Pinpoint the cell where the given text exists, returning its [X, Y] midpoint coordinate. 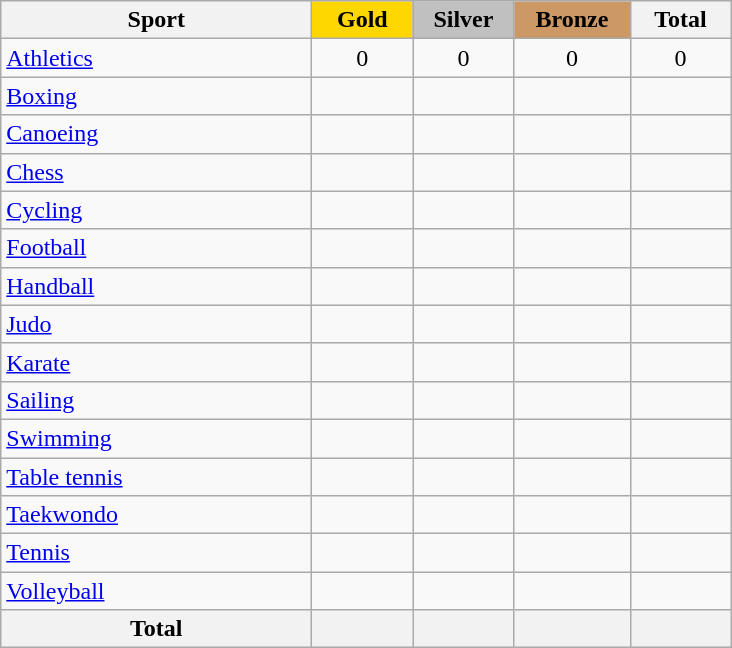
Athletics [156, 58]
Table tennis [156, 477]
Judo [156, 324]
Handball [156, 286]
Silver [464, 20]
Bronze [572, 20]
Volleyball [156, 591]
Boxing [156, 96]
Football [156, 248]
Swimming [156, 438]
Cycling [156, 210]
Taekwondo [156, 515]
Sailing [156, 400]
Gold [362, 20]
Sport [156, 20]
Canoeing [156, 134]
Chess [156, 172]
Karate [156, 362]
Tennis [156, 553]
